Pinpoint the cell where the given text exists, returning its [x, y] midpoint coordinate. 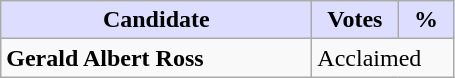
Gerald Albert Ross [156, 58]
% [426, 20]
Votes [355, 20]
Candidate [156, 20]
Acclaimed [383, 58]
